For the text-containing cell, return its midpoint in [x, y] coordinate format. 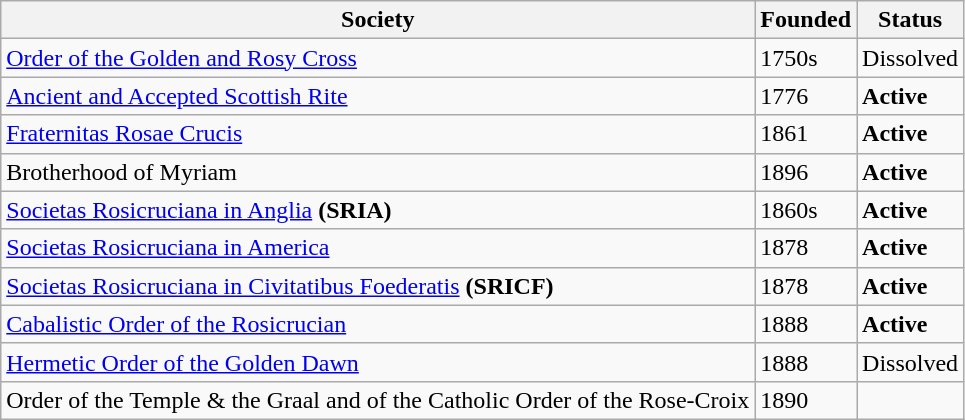
Societas Rosicruciana in Civitatibus Foederatis (SRICF) [378, 286]
1776 [806, 96]
1861 [806, 134]
Hermetic Order of the Golden Dawn [378, 362]
Status [910, 20]
1750s [806, 58]
Order of the Temple & the Graal and of the Catholic Order of the Rose-Croix [378, 400]
Society [378, 20]
1890 [806, 400]
Ancient and Accepted Scottish Rite [378, 96]
Societas Rosicruciana in America [378, 248]
Brotherhood of Myriam [378, 172]
Fraternitas Rosae Crucis [378, 134]
1860s [806, 210]
1896 [806, 172]
Societas Rosicruciana in Anglia (SRIA) [378, 210]
Cabalistic Order of the Rosicrucian [378, 324]
Order of the Golden and Rosy Cross [378, 58]
Founded [806, 20]
